Provide the [x, y] coordinate of the cell's center where the given text is located.  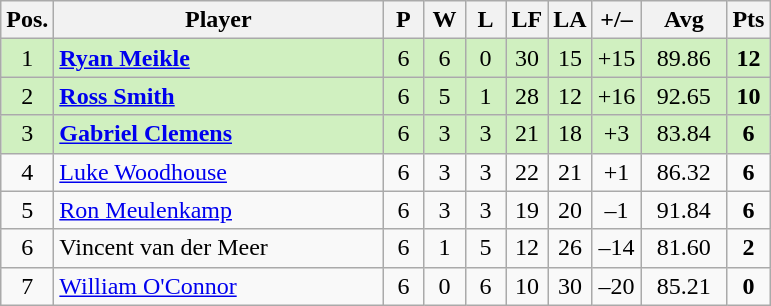
19 [527, 210]
LF [527, 20]
4 [28, 172]
85.21 [684, 286]
Luke Woodhouse [218, 172]
Pos. [28, 20]
LA [570, 20]
81.60 [684, 248]
Player [218, 20]
Vincent van der Meer [218, 248]
+/– [616, 20]
+15 [616, 58]
7 [28, 286]
–14 [616, 248]
–20 [616, 286]
Pts [748, 20]
89.86 [684, 58]
–1 [616, 210]
86.32 [684, 172]
Ross Smith [218, 96]
91.84 [684, 210]
18 [570, 134]
+1 [616, 172]
22 [527, 172]
28 [527, 96]
Gabriel Clemens [218, 134]
Ryan Meikle [218, 58]
W [444, 20]
P [404, 20]
26 [570, 248]
+3 [616, 134]
William O'Connor [218, 286]
L [486, 20]
15 [570, 58]
83.84 [684, 134]
20 [570, 210]
92.65 [684, 96]
Ron Meulenkamp [218, 210]
Avg [684, 20]
+16 [616, 96]
